For the text-containing cell, return its midpoint in [X, Y] coordinate format. 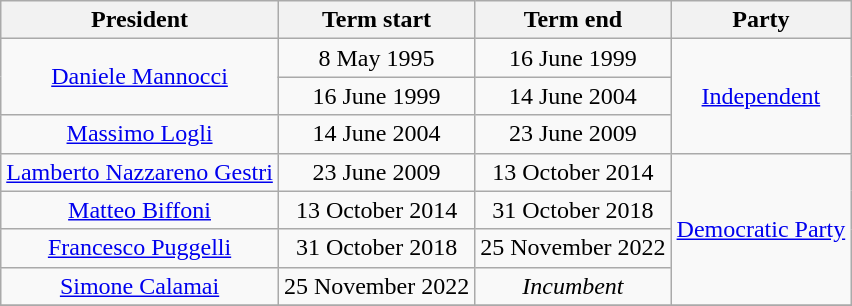
President [140, 20]
Incumbent [573, 286]
Democratic Party [761, 229]
Matteo Biffoni [140, 210]
8 May 1995 [376, 58]
Independent [761, 96]
Party [761, 20]
Term end [573, 20]
Simone Calamai [140, 286]
Daniele Mannocci [140, 77]
Massimo Logli [140, 134]
Term start [376, 20]
Lamberto Nazzareno Gestri [140, 172]
Francesco Puggelli [140, 248]
